Search for the cell housing the specified text and yield its (X, Y) center coordinate. 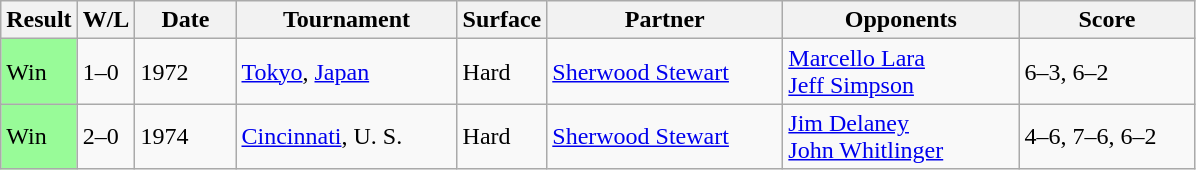
Opponents (901, 20)
Partner (665, 20)
Surface (502, 20)
W/L (106, 20)
1–0 (106, 72)
Cincinnati, U. S. (346, 136)
Score (1107, 20)
Tournament (346, 20)
Jim Delaney John Whitlinger (901, 136)
Tokyo, Japan (346, 72)
Date (186, 20)
6–3, 6–2 (1107, 72)
2–0 (106, 136)
Result (39, 20)
4–6, 7–6, 6–2 (1107, 136)
1972 (186, 72)
1974 (186, 136)
Marcello Lara Jeff Simpson (901, 72)
